Return the (x, y) coordinate for the center point of the cell that contains the specified text.  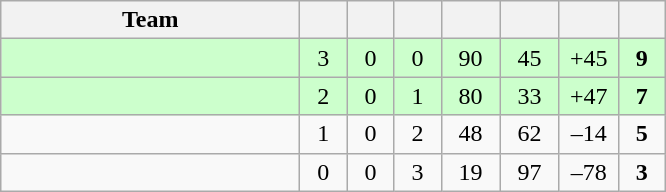
–14 (588, 134)
33 (530, 96)
19 (470, 172)
9 (642, 58)
90 (470, 58)
97 (530, 172)
80 (470, 96)
62 (530, 134)
48 (470, 134)
45 (530, 58)
5 (642, 134)
–78 (588, 172)
+47 (588, 96)
Team (150, 20)
7 (642, 96)
+45 (588, 58)
